Determine the (x, y) coordinate at the center of the cell enclosing the given text.  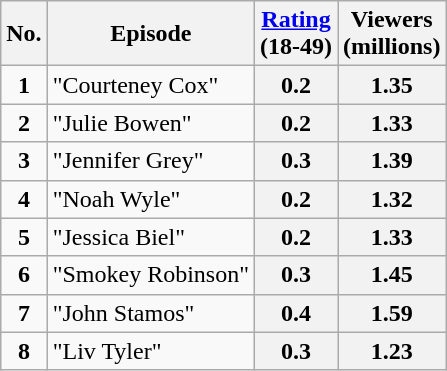
3 (24, 161)
6 (24, 275)
1.23 (392, 351)
1.59 (392, 313)
2 (24, 123)
"Courteney Cox" (150, 85)
No. (24, 34)
7 (24, 313)
5 (24, 237)
Viewers(millions) (392, 34)
1.45 (392, 275)
"Jennifer Grey" (150, 161)
1.32 (392, 199)
"Julie Bowen" (150, 123)
"Noah Wyle" (150, 199)
1 (24, 85)
Rating(18-49) (296, 34)
"John Stamos" (150, 313)
"Smokey Robinson" (150, 275)
"Liv Tyler" (150, 351)
"Jessica Biel" (150, 237)
0.4 (296, 313)
Episode (150, 34)
4 (24, 199)
1.39 (392, 161)
8 (24, 351)
1.35 (392, 85)
